Return the [X, Y] coordinate for the center point of the cell that contains the specified text.  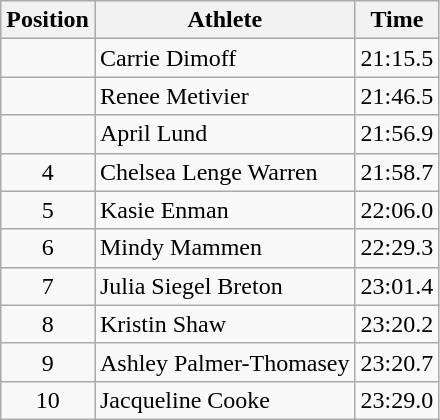
21:58.7 [397, 172]
Julia Siegel Breton [224, 286]
21:15.5 [397, 58]
10 [48, 400]
7 [48, 286]
23:29.0 [397, 400]
22:06.0 [397, 210]
23:01.4 [397, 286]
Position [48, 20]
Kasie Enman [224, 210]
21:56.9 [397, 134]
23:20.7 [397, 362]
9 [48, 362]
Chelsea Lenge Warren [224, 172]
Ashley Palmer-Thomasey [224, 362]
Athlete [224, 20]
April Lund [224, 134]
21:46.5 [397, 96]
5 [48, 210]
22:29.3 [397, 248]
Time [397, 20]
4 [48, 172]
Kristin Shaw [224, 324]
Jacqueline Cooke [224, 400]
Renee Metivier [224, 96]
8 [48, 324]
Mindy Mammen [224, 248]
Carrie Dimoff [224, 58]
23:20.2 [397, 324]
6 [48, 248]
